Identify which cell holds the provided text, then report its [x, y] central coordinate. 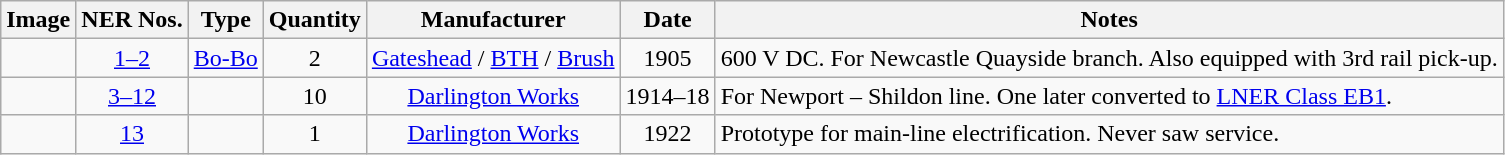
600 V DC. For Newcastle Quayside branch. Also equipped with 3rd rail pick-up. [1109, 58]
Bo-Bo [226, 58]
1922 [668, 134]
NER Nos. [132, 20]
1 [314, 134]
Quantity [314, 20]
Gateshead / BTH / Brush [493, 58]
1905 [668, 58]
For Newport – Shildon line. One later converted to LNER Class EB1. [1109, 96]
3–12 [132, 96]
Manufacturer [493, 20]
1–2 [132, 58]
Notes [1109, 20]
Date [668, 20]
2 [314, 58]
Type [226, 20]
10 [314, 96]
1914–18 [668, 96]
13 [132, 134]
Prototype for main-line electrification. Never saw service. [1109, 134]
Image [38, 20]
